Capture the cell that displays the provided text and extract its [x, y] central coordinate. 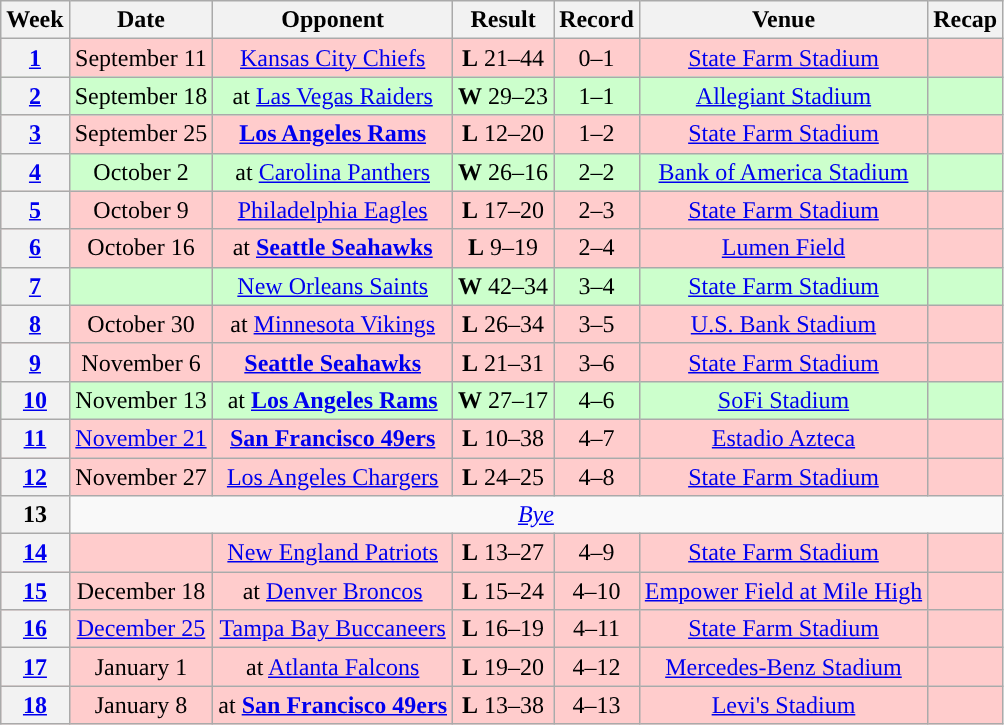
Venue [783, 20]
6 [35, 248]
at Seattle Seahawks [333, 248]
9 [35, 362]
January 8 [141, 705]
7 [35, 286]
November 21 [141, 438]
1–1 [597, 96]
October 30 [141, 324]
November 13 [141, 400]
at Carolina Panthers [333, 172]
3–5 [597, 324]
New Orleans Saints [333, 286]
10 [35, 400]
W 27–17 [504, 400]
4–11 [597, 629]
at San Francisco 49ers [333, 705]
5 [35, 210]
Levi's Stadium [783, 705]
14 [35, 553]
3 [35, 134]
October 16 [141, 248]
W 26–16 [504, 172]
4–10 [597, 591]
L 24–25 [504, 477]
4 [35, 172]
Bank of America Stadium [783, 172]
November 27 [141, 477]
13 [35, 515]
L 13–27 [504, 553]
4–13 [597, 705]
Opponent [333, 20]
3–4 [597, 286]
Bye [536, 515]
4–12 [597, 667]
8 [35, 324]
L 13–38 [504, 705]
Los Angeles Rams [333, 134]
L 26–34 [504, 324]
L 21–44 [504, 58]
L 9–19 [504, 248]
Philadelphia Eagles [333, 210]
12 [35, 477]
4–7 [597, 438]
Tampa Bay Buccaneers [333, 629]
Estadio Azteca [783, 438]
L 12–20 [504, 134]
17 [35, 667]
January 1 [141, 667]
October 2 [141, 172]
16 [35, 629]
at Denver Broncos [333, 591]
September 11 [141, 58]
SoFi Stadium [783, 400]
Kansas City Chiefs [333, 58]
15 [35, 591]
L 15–24 [504, 591]
Week [35, 20]
Los Angeles Chargers [333, 477]
Empower Field at Mile High [783, 591]
3–6 [597, 362]
Allegiant Stadium [783, 96]
November 6 [141, 362]
at Minnesota Vikings [333, 324]
W 42–34 [504, 286]
Record [597, 20]
W 29–23 [504, 96]
1 [35, 58]
11 [35, 438]
2–4 [597, 248]
4–8 [597, 477]
2 [35, 96]
0–1 [597, 58]
4–9 [597, 553]
at Atlanta Falcons [333, 667]
18 [35, 705]
at Las Vegas Raiders [333, 96]
2–2 [597, 172]
September 25 [141, 134]
September 18 [141, 96]
L 16–19 [504, 629]
Recap [966, 20]
December 25 [141, 629]
October 9 [141, 210]
New England Patriots [333, 553]
at Los Angeles Rams [333, 400]
December 18 [141, 591]
Seattle Seahawks [333, 362]
Result [504, 20]
L 17–20 [504, 210]
L 10–38 [504, 438]
Lumen Field [783, 248]
4–6 [597, 400]
L 21–31 [504, 362]
Date [141, 20]
Mercedes-Benz Stadium [783, 667]
2–3 [597, 210]
1–2 [597, 134]
U.S. Bank Stadium [783, 324]
L 19–20 [504, 667]
San Francisco 49ers [333, 438]
